For the text-containing cell, return its midpoint in (x, y) coordinate format. 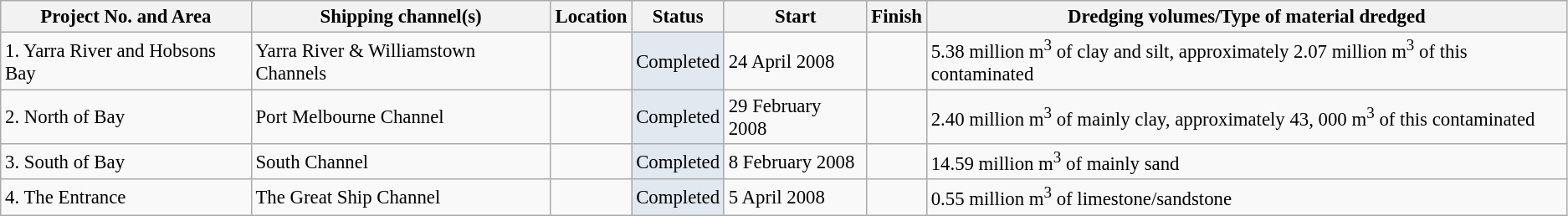
2. North of Bay (126, 117)
Yarra River & Williamstown Channels (401, 62)
The Great Ship Channel (401, 197)
Port Melbourne Channel (401, 117)
Shipping channel(s) (401, 17)
2.40 million m3 of mainly clay, approximately 43, 000 m3 of this contaminated (1247, 117)
29 February 2008 (795, 117)
Status (678, 17)
Project No. and Area (126, 17)
1. Yarra River and Hobsons Bay (126, 62)
5 April 2008 (795, 197)
Start (795, 17)
3. South of Bay (126, 162)
4. The Entrance (126, 197)
Finish (897, 17)
Dredging volumes/Type of material dredged (1247, 17)
8 February 2008 (795, 162)
South Channel (401, 162)
Location (591, 17)
14.59 million m3 of mainly sand (1247, 162)
24 April 2008 (795, 62)
0.55 million m3 of limestone/sandstone (1247, 197)
5.38 million m3 of clay and silt, approximately 2.07 million m3 of this contaminated (1247, 62)
